For the text-containing cell, return its midpoint in (X, Y) coordinate format. 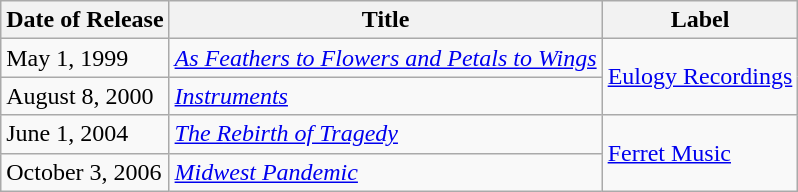
As Feathers to Flowers and Petals to Wings (386, 58)
October 3, 2006 (85, 172)
Label (700, 20)
Midwest Pandemic (386, 172)
August 8, 2000 (85, 96)
Date of Release (85, 20)
Title (386, 20)
Ferret Music (700, 153)
Instruments (386, 96)
Eulogy Recordings (700, 77)
The Rebirth of Tragedy (386, 134)
June 1, 2004 (85, 134)
May 1, 1999 (85, 58)
